Output the (X, Y) coordinate of the center of the cell containing the given text.  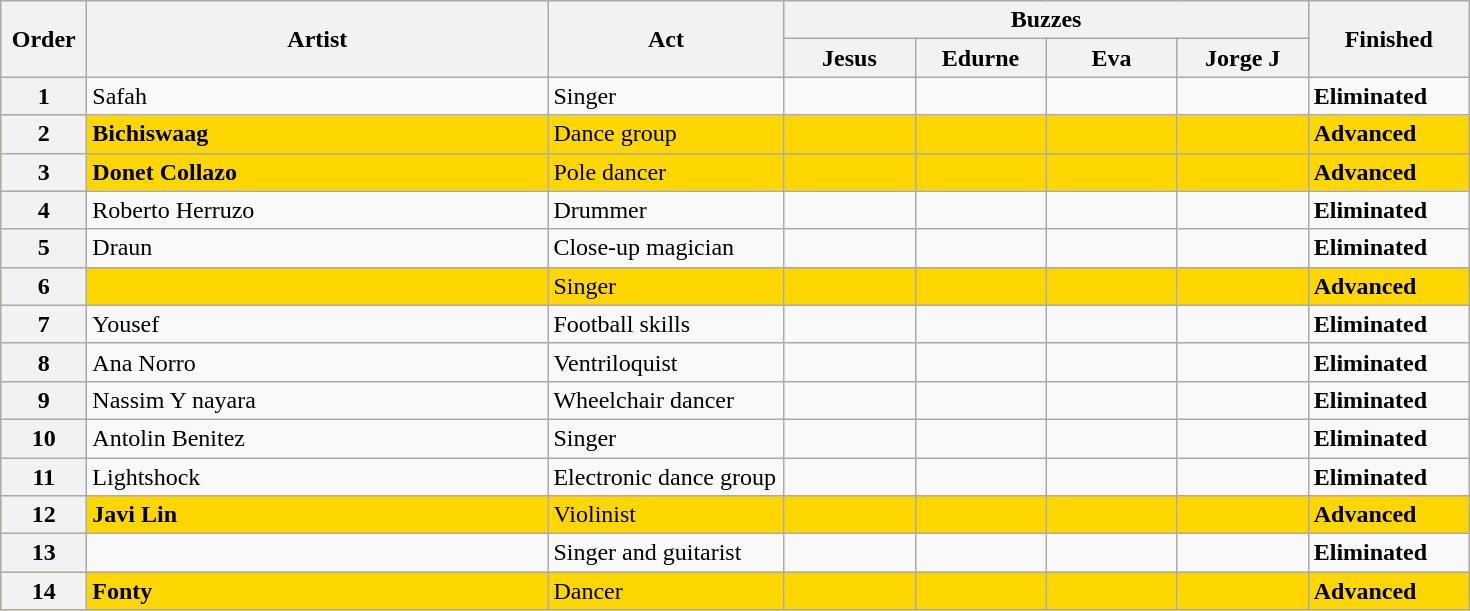
Eva (1112, 58)
Roberto Herruzo (318, 210)
Lightshock (318, 477)
Artist (318, 39)
Yousef (318, 324)
Act (666, 39)
Javi Lin (318, 515)
13 (44, 553)
Buzzes (1046, 20)
4 (44, 210)
8 (44, 362)
Pole dancer (666, 172)
Edurne (980, 58)
Safah (318, 96)
Bichiswaag (318, 134)
Nassim Y nayara (318, 400)
9 (44, 400)
Close-up magician (666, 248)
Dance group (666, 134)
3 (44, 172)
Violinist (666, 515)
14 (44, 591)
2 (44, 134)
Drummer (666, 210)
10 (44, 438)
Donet Collazo (318, 172)
Jorge J (1242, 58)
5 (44, 248)
Wheelchair dancer (666, 400)
Jesus (850, 58)
Draun (318, 248)
Singer and guitarist (666, 553)
11 (44, 477)
1 (44, 96)
Electronic dance group (666, 477)
Ventriloquist (666, 362)
12 (44, 515)
Football skills (666, 324)
Ana Norro (318, 362)
Finished (1388, 39)
Order (44, 39)
7 (44, 324)
Dancer (666, 591)
Antolin Benitez (318, 438)
6 (44, 286)
Fonty (318, 591)
